From the cell containing the given text, extract its center point as [X, Y] coordinate. 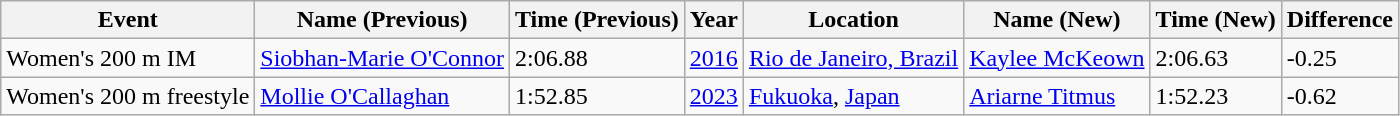
Kaylee McKeown [1057, 58]
-0.25 [1340, 58]
Time (New) [1216, 20]
Time (Previous) [598, 20]
Year [714, 20]
Siobhan-Marie O'Connor [382, 58]
Mollie O'Callaghan [382, 96]
Location [853, 20]
Ariarne Titmus [1057, 96]
Women's 200 m freestyle [128, 96]
1:52.23 [1216, 96]
Women's 200 m IM [128, 58]
Event [128, 20]
Name (Previous) [382, 20]
-0.62 [1340, 96]
2:06.88 [598, 58]
Name (New) [1057, 20]
2:06.63 [1216, 58]
Fukuoka, Japan [853, 96]
2023 [714, 96]
2016 [714, 58]
Rio de Janeiro, Brazil [853, 58]
Difference [1340, 20]
1:52.85 [598, 96]
